Find where the given text appears and provide that cell's center as [x, y] coordinate. 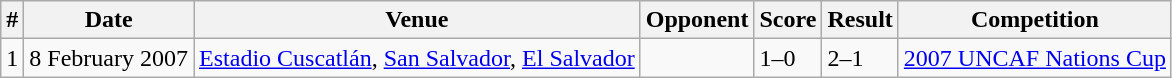
Estadio Cuscatlán, San Salvador, El Salvador [418, 58]
8 February 2007 [109, 58]
Competition [1034, 20]
Score [788, 20]
Opponent [697, 20]
2007 UNCAF Nations Cup [1034, 58]
1 [12, 58]
2–1 [860, 58]
1–0 [788, 58]
Result [860, 20]
# [12, 20]
Venue [418, 20]
Date [109, 20]
